Return the [x, y] coordinate for the center point of the cell that contains the specified text.  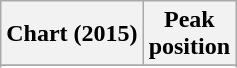
Chart (2015) [72, 34]
Peakposition [189, 34]
